For the text-containing cell, return its midpoint in (x, y) coordinate format. 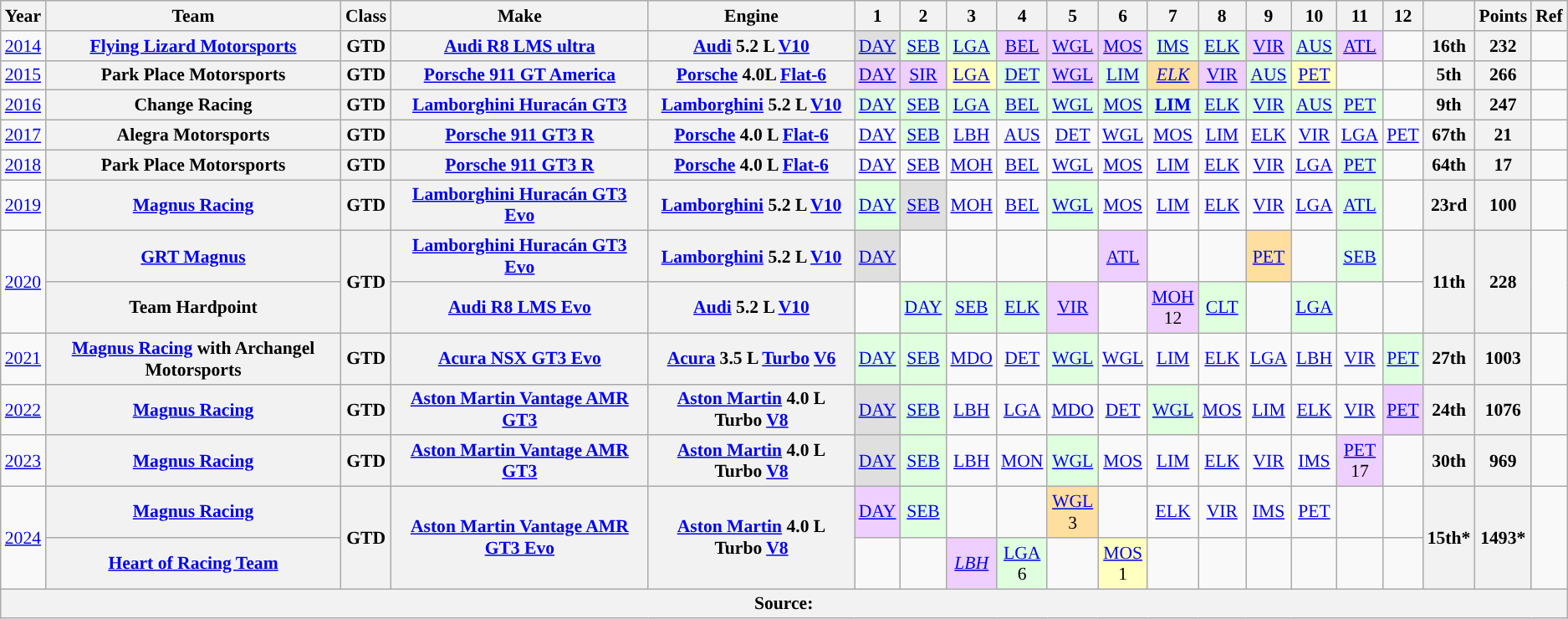
Acura NSX GT3 Evo (519, 358)
247 (1503, 105)
Heart of Racing Team (193, 564)
30th (1449, 462)
Porsche 911 GT America (519, 75)
9th (1449, 105)
Aston Martin Vantage AMR GT3 Evo (519, 538)
1076 (1503, 410)
CLT (1223, 308)
4 (1022, 16)
Alegra Motorsports (193, 136)
SIR (923, 75)
67th (1449, 136)
5 (1072, 16)
Engine (751, 16)
228 (1503, 282)
2018 (23, 165)
2019 (23, 206)
Ref (1549, 16)
Porsche 4.0L Flat-6 (751, 75)
Points (1503, 16)
Team (193, 16)
Source: (784, 604)
232 (1503, 46)
Flying Lizard Motorsports (193, 46)
2020 (23, 282)
Change Racing (193, 105)
23rd (1449, 206)
2014 (23, 46)
MON (1022, 462)
1003 (1503, 358)
27th (1449, 358)
6 (1122, 16)
969 (1503, 462)
2024 (23, 538)
21 (1503, 136)
2 (923, 16)
17 (1503, 165)
2021 (23, 358)
2017 (23, 136)
Acura 3.5 L Turbo V6 (751, 358)
Make (519, 16)
8 (1223, 16)
Audi R8 LMS ultra (519, 46)
24th (1449, 410)
WGL3 (1072, 512)
2015 (23, 75)
MOH12 (1172, 308)
266 (1503, 75)
Year (23, 16)
1 (878, 16)
3 (972, 16)
5th (1449, 75)
16th (1449, 46)
GRT Magnus (193, 256)
MOS1 (1122, 564)
2022 (23, 410)
2016 (23, 105)
Lamborghini Huracán GT3 (519, 105)
11th (1449, 282)
7 (1172, 16)
Audi R8 LMS Evo (519, 308)
10 (1314, 16)
2023 (23, 462)
9 (1269, 16)
Magnus Racing with Archangel Motorsports (193, 358)
12 (1403, 16)
LGA6 (1022, 564)
15th* (1449, 538)
Team Hardpoint (193, 308)
PET17 (1360, 462)
64th (1449, 165)
Class (366, 16)
100 (1503, 206)
1493* (1503, 538)
11 (1360, 16)
